Output the [X, Y] coordinate of the center of the cell containing the given text.  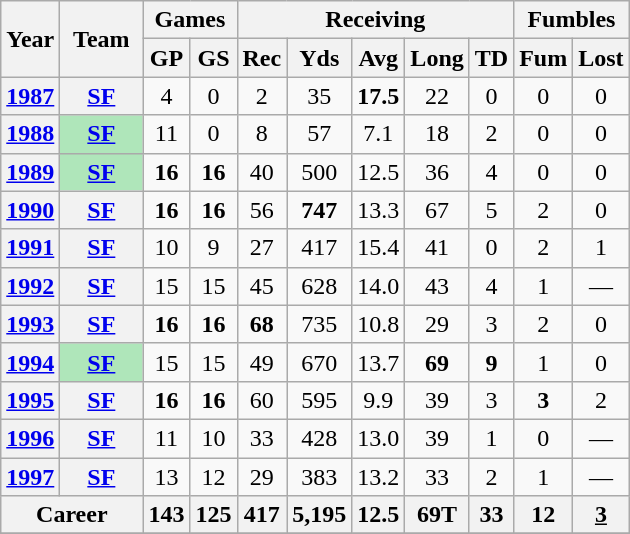
595 [320, 400]
TD [491, 58]
49 [262, 362]
43 [437, 286]
5 [491, 210]
1996 [30, 438]
1989 [30, 172]
Yds [320, 58]
1987 [30, 96]
17.5 [378, 96]
500 [320, 172]
15.4 [378, 248]
13.7 [378, 362]
13.2 [378, 477]
747 [320, 210]
428 [320, 438]
383 [320, 477]
1993 [30, 324]
1994 [30, 362]
Fumbles [572, 20]
13.3 [378, 210]
Avg [378, 58]
Career [72, 515]
8 [262, 134]
Rec [262, 58]
36 [437, 172]
13 [166, 477]
Long [437, 58]
10.8 [378, 324]
1992 [30, 286]
1997 [30, 477]
57 [320, 134]
GS [214, 58]
40 [262, 172]
18 [437, 134]
35 [320, 96]
67 [437, 210]
GP [166, 58]
1988 [30, 134]
735 [320, 324]
7.1 [378, 134]
670 [320, 362]
14.0 [378, 286]
45 [262, 286]
1991 [30, 248]
143 [166, 515]
68 [262, 324]
Year [30, 39]
60 [262, 400]
56 [262, 210]
27 [262, 248]
1990 [30, 210]
Games [190, 20]
628 [320, 286]
41 [437, 248]
Fum [544, 58]
Team [102, 39]
9.9 [378, 400]
125 [214, 515]
22 [437, 96]
Lost [601, 58]
13.0 [378, 438]
1995 [30, 400]
Receiving [376, 20]
69T [437, 515]
69 [437, 362]
5,195 [320, 515]
